Extract the (X, Y) coordinate from the center of the cell holding the provided text.  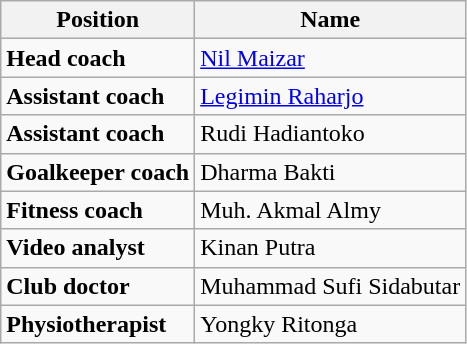
Video analyst (98, 248)
Muhammad Sufi Sidabutar (330, 286)
Club doctor (98, 286)
Goalkeeper coach (98, 172)
Name (330, 20)
Legimin Raharjo (330, 96)
Fitness coach (98, 210)
Rudi Hadiantoko (330, 134)
Kinan Putra (330, 248)
Muh. Akmal Almy (330, 210)
Nil Maizar (330, 58)
Head coach (98, 58)
Physiotherapist (98, 324)
Dharma Bakti (330, 172)
Yongky Ritonga (330, 324)
Position (98, 20)
